Find where the given text appears and provide that cell's center as [X, Y] coordinate. 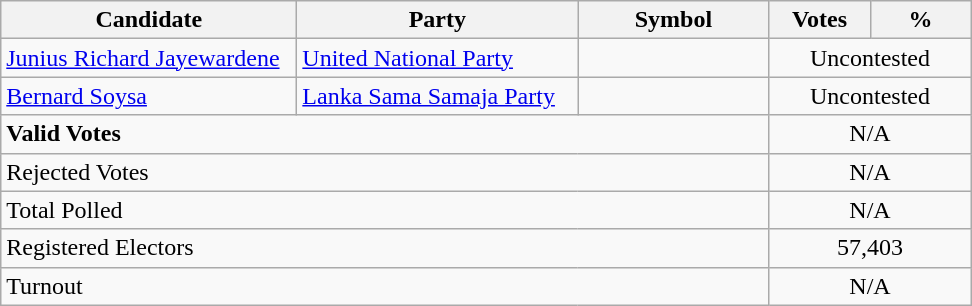
Turnout [385, 286]
57,403 [870, 248]
Registered Electors [385, 248]
Votes [820, 20]
Total Polled [385, 210]
% [920, 20]
Symbol [674, 20]
Lanka Sama Samaja Party [438, 96]
Candidate [149, 20]
Bernard Soysa [149, 96]
Junius Richard Jayewardene [149, 58]
Rejected Votes [385, 172]
Party [438, 20]
United National Party [438, 58]
Valid Votes [385, 134]
